Capture the cell that displays the provided text and extract its (X, Y) central coordinate. 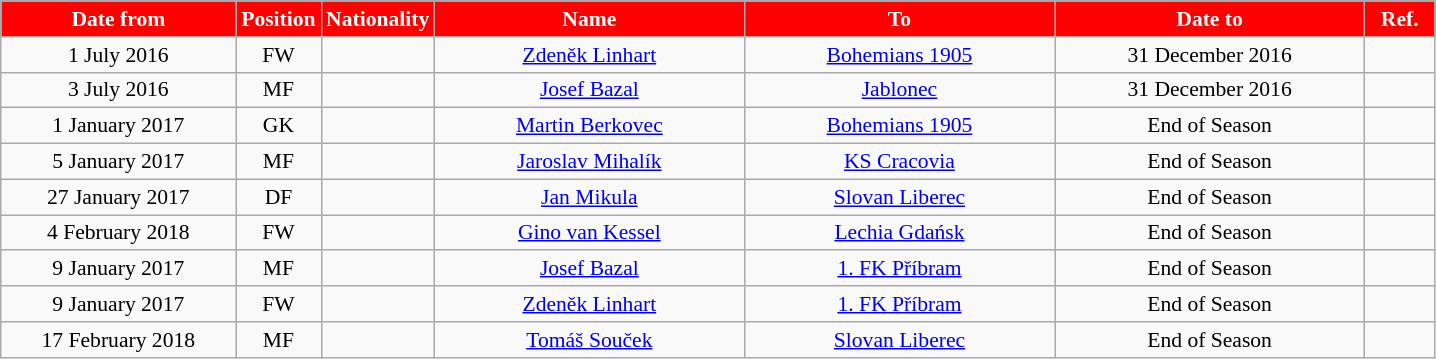
Gino van Kessel (589, 233)
Name (589, 19)
Date from (118, 19)
4 February 2018 (118, 233)
Nationality (378, 19)
KS Cracovia (899, 162)
Ref. (1400, 19)
Date to (1210, 19)
To (899, 19)
Position (278, 19)
DF (278, 197)
5 January 2017 (118, 162)
Jan Mikula (589, 197)
Tomáš Souček (589, 340)
Jablonec (899, 90)
Jaroslav Mihalík (589, 162)
17 February 2018 (118, 340)
GK (278, 126)
1 January 2017 (118, 126)
3 July 2016 (118, 90)
Lechia Gdańsk (899, 233)
1 July 2016 (118, 55)
27 January 2017 (118, 197)
Martin Berkovec (589, 126)
